Search for the cell housing the specified text and yield its (x, y) center coordinate. 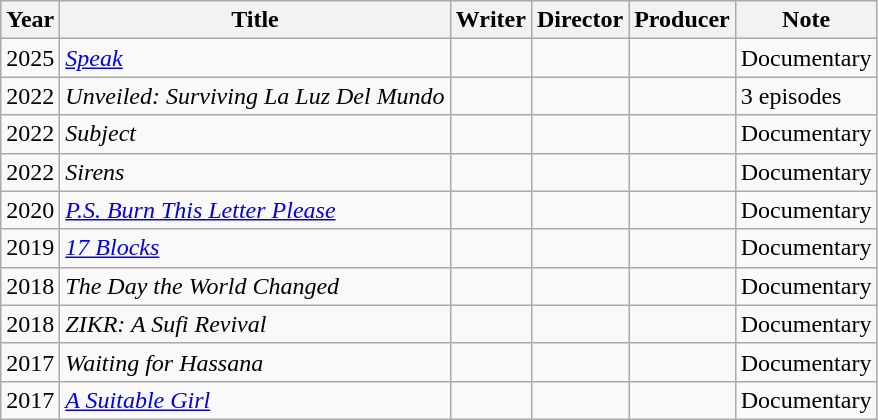
Note (806, 20)
2025 (30, 58)
Year (30, 20)
Speak (255, 58)
ZIKR: A Sufi Revival (255, 324)
Title (255, 20)
3 episodes (806, 96)
Director (580, 20)
Subject (255, 134)
The Day the World Changed (255, 286)
Producer (682, 20)
Unveiled: Surviving La Luz Del Mundo (255, 96)
17 Blocks (255, 248)
2020 (30, 210)
A Suitable Girl (255, 400)
Writer (490, 20)
P.S. Burn This Letter Please (255, 210)
Waiting for Hassana (255, 362)
2019 (30, 248)
Sirens (255, 172)
